For the text-containing cell, return its midpoint in (X, Y) coordinate format. 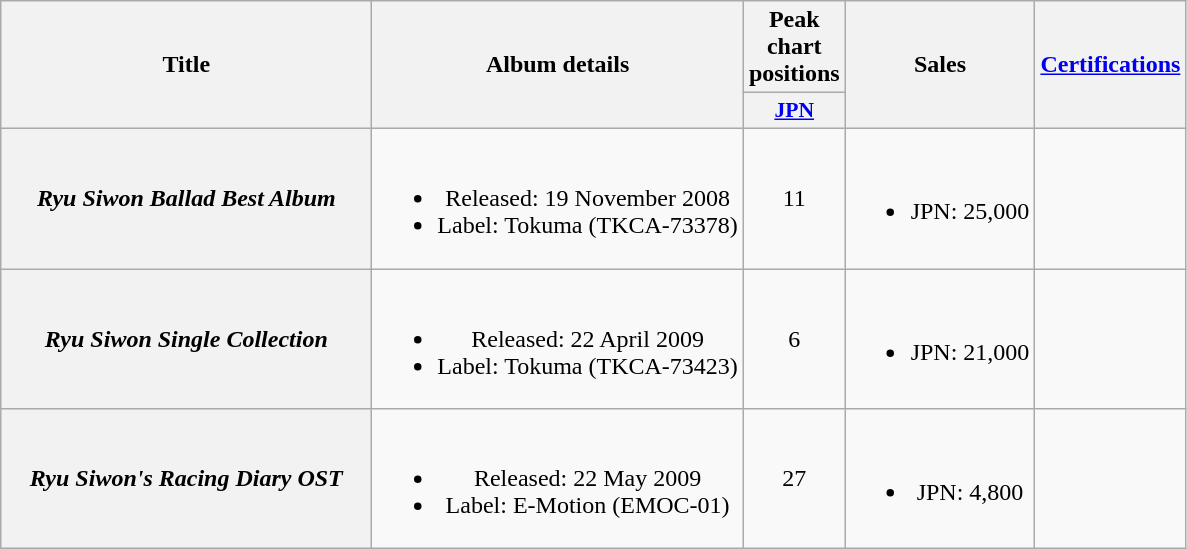
Sales (940, 65)
Ryu Siwon Single Collection (186, 338)
Released: 19 November 2008 Label: Tokuma (TKCA-73378) (558, 198)
Ryu Siwon's Racing Diary OST (186, 479)
27 (794, 479)
JPN: 4,800 (940, 479)
Certifications (1110, 65)
Ryu Siwon Ballad Best Album (186, 198)
Peak chart positions (794, 47)
Released: 22 April 2009 Label: Tokuma (TKCA-73423) (558, 338)
Title (186, 65)
Album details (558, 65)
Released: 22 May 2009 Label: E-Motion (EMOC-01) (558, 479)
JPN: 25,000 (940, 198)
JPN: 21,000 (940, 338)
JPN (794, 111)
11 (794, 198)
6 (794, 338)
